For the text-containing cell, return its midpoint in (x, y) coordinate format. 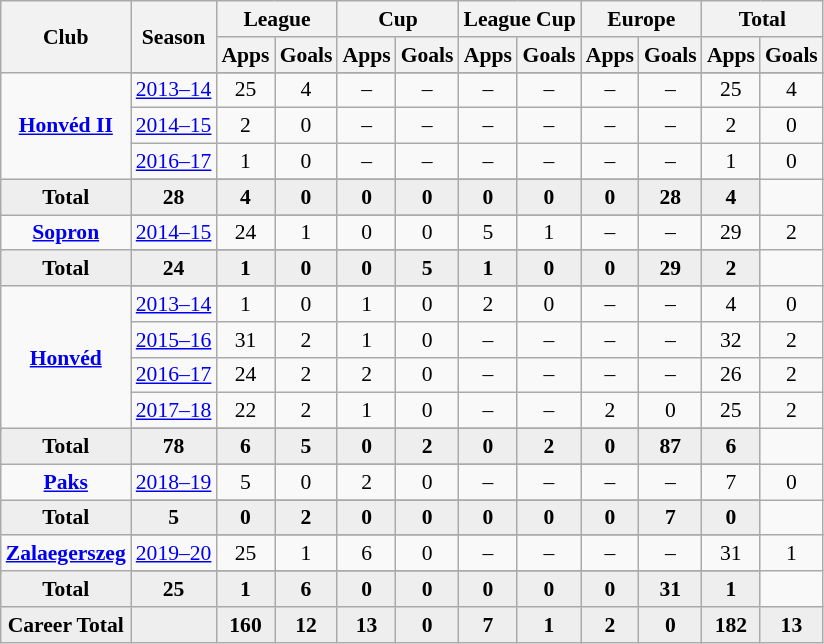
Honvéd (66, 357)
2019–20 (174, 554)
22 (245, 411)
87 (670, 447)
League Cup (520, 19)
182 (731, 625)
2018–19 (174, 482)
Sopron (66, 233)
2015–16 (174, 340)
Honvéd II (66, 126)
Club (66, 36)
32 (731, 340)
Career Total (66, 625)
Paks (66, 482)
Zalaegerszeg (66, 554)
Season (174, 36)
12 (306, 625)
78 (174, 447)
Cup (398, 19)
2017–18 (174, 411)
160 (245, 625)
Europe (642, 19)
League (276, 19)
26 (731, 375)
